Search for the cell housing the specified text and yield its (X, Y) center coordinate. 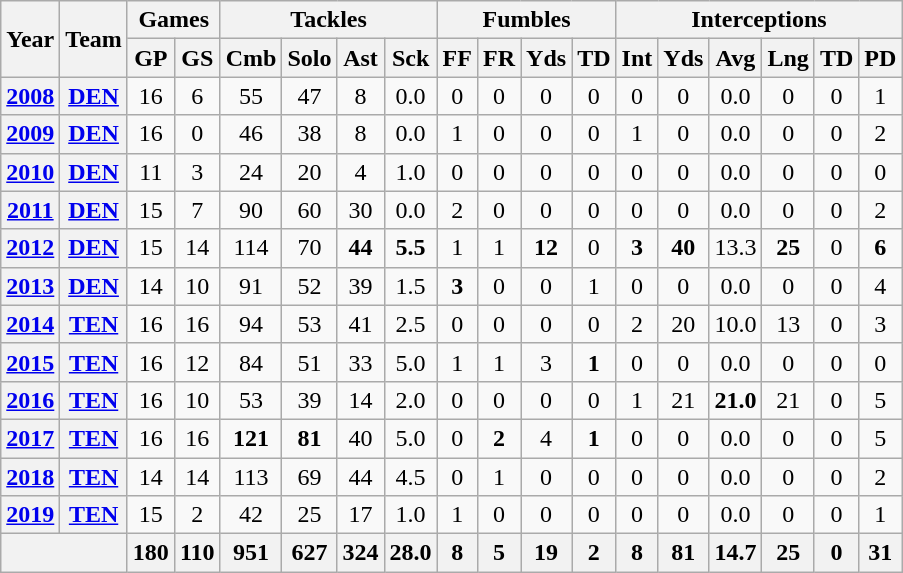
46 (251, 134)
Cmb (251, 58)
52 (310, 286)
Team (94, 39)
24 (251, 172)
FF (457, 58)
94 (251, 324)
Sck (410, 58)
Tackles (328, 20)
2019 (30, 515)
91 (251, 286)
33 (360, 362)
13 (788, 324)
7 (197, 210)
60 (310, 210)
FR (498, 58)
Fumbles (526, 20)
1.5 (410, 286)
GS (197, 58)
10.0 (736, 324)
90 (251, 210)
55 (251, 96)
2017 (30, 438)
38 (310, 134)
84 (251, 362)
Interceptions (759, 20)
2008 (30, 96)
2014 (30, 324)
GP (150, 58)
Solo (310, 58)
Year (30, 39)
PD (880, 58)
69 (310, 477)
13.3 (736, 248)
Ast (360, 58)
121 (251, 438)
324 (360, 553)
2009 (30, 134)
11 (150, 172)
180 (150, 553)
951 (251, 553)
42 (251, 515)
70 (310, 248)
2.0 (410, 400)
113 (251, 477)
17 (360, 515)
2010 (30, 172)
2018 (30, 477)
28.0 (410, 553)
2.5 (410, 324)
Games (174, 20)
Int (637, 58)
5.5 (410, 248)
4.5 (410, 477)
110 (197, 553)
2013 (30, 286)
114 (251, 248)
14.7 (736, 553)
Lng (788, 58)
2015 (30, 362)
47 (310, 96)
31 (880, 553)
19 (546, 553)
21.0 (736, 400)
Avg (736, 58)
2016 (30, 400)
30 (360, 210)
41 (360, 324)
2011 (30, 210)
627 (310, 553)
51 (310, 362)
2012 (30, 248)
